Pinpoint the cell where the given text exists, returning its [X, Y] midpoint coordinate. 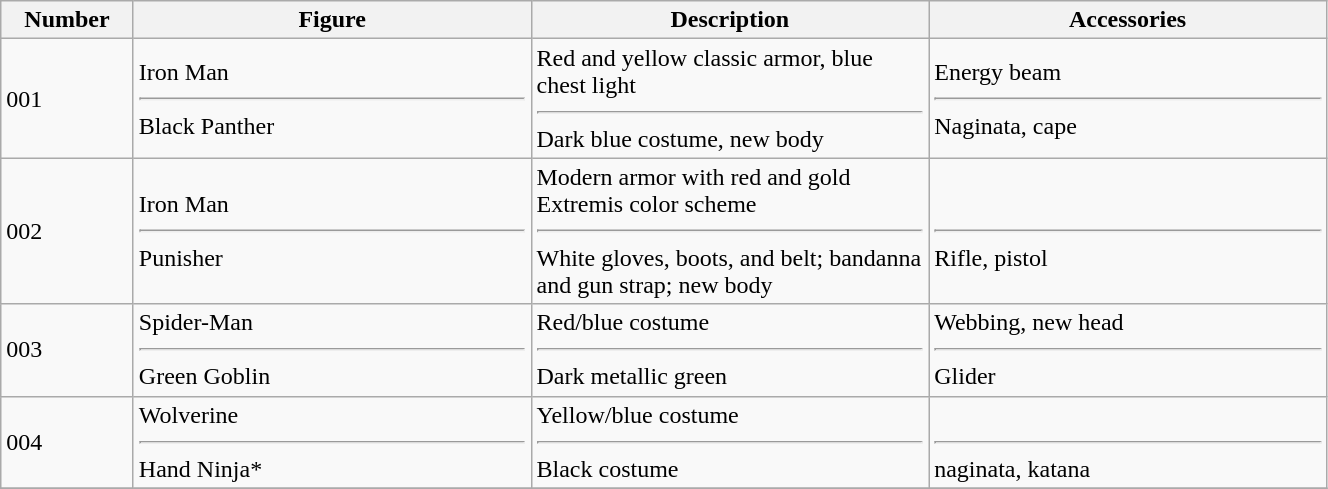
Iron ManBlack Panther [332, 98]
001 [68, 98]
Spider-ManGreen Goblin [332, 350]
Number [68, 20]
002 [68, 231]
003 [68, 350]
naginata, katana [1128, 442]
Modern armor with red and gold Extremis color schemeWhite gloves, boots, and belt; bandanna and gun strap; new body [730, 231]
Red and yellow classic armor, blue chest lightDark blue costume, new body [730, 98]
Yellow/blue costumeBlack costume [730, 442]
Iron ManPunisher [332, 231]
Figure [332, 20]
Description [730, 20]
WolverineHand Ninja* [332, 442]
004 [68, 442]
Red/blue costumeDark metallic green [730, 350]
Rifle, pistol [1128, 231]
Energy beamNaginata, cape [1128, 98]
Accessories [1128, 20]
Webbing, new headGlider [1128, 350]
